Capture the cell that displays the provided text and extract its [x, y] central coordinate. 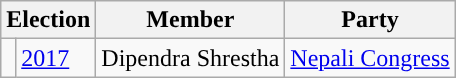
Election [48, 20]
Party [370, 20]
2017 [56, 58]
Member [190, 20]
Nepali Congress [370, 58]
Dipendra Shrestha [190, 58]
